Scan for the cell matching the given text and deliver its (x, y) coordinate at center. 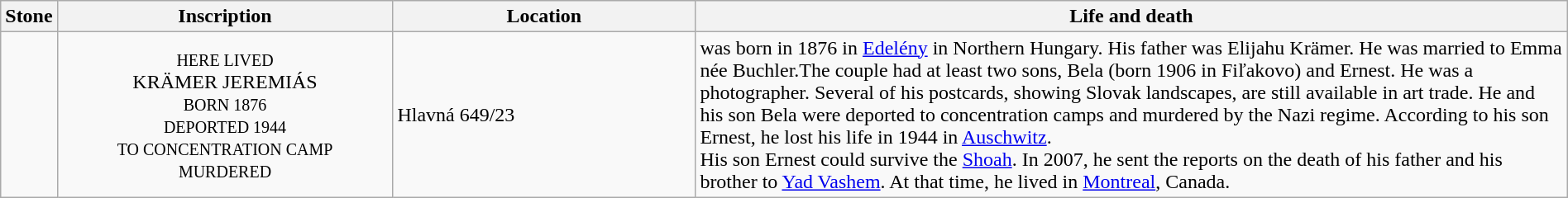
Hlavná 649/23 (544, 115)
Inscription (225, 16)
Location (544, 16)
HERE LIVEDKRÄMER JEREMIÁSBORN 1876DEPORTED 1944TO CONCENTRATION CAMPMURDERED (225, 115)
Stone (29, 16)
Life and death (1131, 16)
